From the cell containing the given text, extract its center point as (x, y) coordinate. 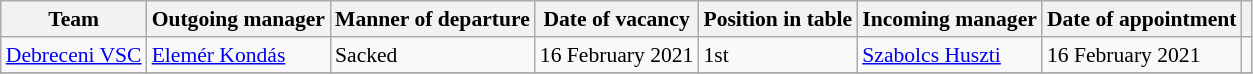
Szabolcs Huszti (950, 55)
Incoming manager (950, 19)
1st (778, 55)
Position in table (778, 19)
Team (74, 19)
Date of appointment (1142, 19)
Outgoing manager (238, 19)
Debreceni VSC (74, 55)
Date of vacancy (617, 19)
Manner of departure (432, 19)
Sacked (432, 55)
Elemér Kondás (238, 55)
